Extract the [X, Y] coordinate from the center of the cell holding the provided text.  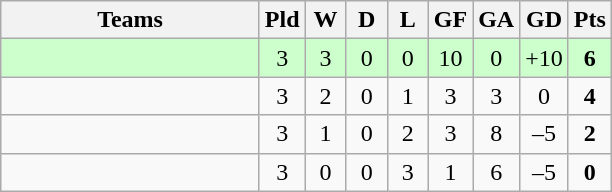
+10 [544, 58]
GA [496, 20]
L [408, 20]
GD [544, 20]
W [326, 20]
Pld [282, 20]
Pts [590, 20]
4 [590, 96]
8 [496, 134]
GF [450, 20]
10 [450, 58]
D [366, 20]
Teams [130, 20]
